Return the (x, y) coordinate for the center point of the cell that contains the specified text.  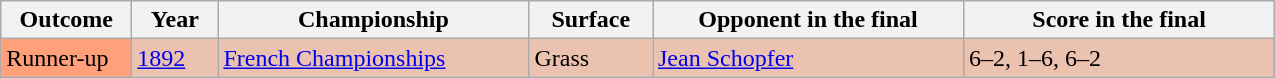
Grass (591, 58)
Year (175, 20)
Runner-up (66, 58)
Surface (591, 20)
Jean Schopfer (808, 58)
1892 (175, 58)
Opponent in the final (808, 20)
Championship (374, 20)
Outcome (66, 20)
Score in the final (1120, 20)
French Championships (374, 58)
6–2, 1–6, 6–2 (1120, 58)
